From the cell containing the given text, extract its center point as [x, y] coordinate. 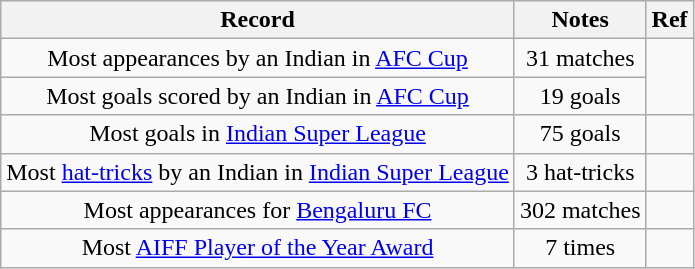
Most goals in Indian Super League [258, 134]
Most goals scored by an Indian in AFC Cup [258, 96]
Record [258, 20]
19 goals [580, 96]
Most AIFF Player of the Year Award [258, 248]
302 matches [580, 210]
Most hat-tricks by an Indian in Indian Super League [258, 172]
75 goals [580, 134]
Most appearances by an Indian in AFC Cup [258, 58]
3 hat-tricks [580, 172]
Most appearances for Bengaluru FC [258, 210]
Ref [670, 20]
Notes [580, 20]
7 times [580, 248]
31 matches [580, 58]
